Search for the cell housing the specified text and yield its [x, y] center coordinate. 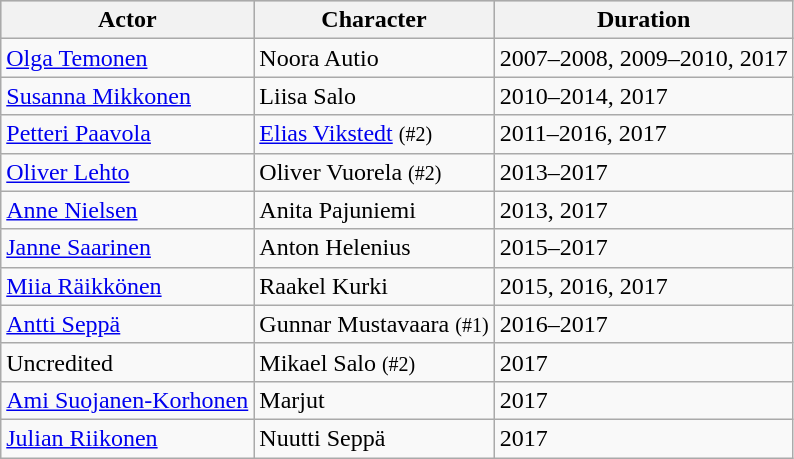
Gunnar Mustavaara (#1) [374, 324]
2011–2016, 2017 [644, 134]
2016–2017 [644, 324]
2013, 2017 [644, 210]
Oliver Vuorela (#2) [374, 172]
Uncredited [128, 362]
Oliver Lehto [128, 172]
Anita Pajuniemi [374, 210]
2015, 2016, 2017 [644, 286]
Raakel Kurki [374, 286]
Liisa Salo [374, 96]
Julian Riikonen [128, 438]
Susanna Mikkonen [128, 96]
Noora Autio [374, 58]
2010–2014, 2017 [644, 96]
Petteri Paavola [128, 134]
2015–2017 [644, 248]
Elias Vikstedt (#2) [374, 134]
Actor [128, 20]
2007–2008, 2009–2010, 2017 [644, 58]
Miia Räikkönen [128, 286]
Mikael Salo (#2) [374, 362]
Janne Saarinen [128, 248]
Anne Nielsen [128, 210]
Antti Seppä [128, 324]
Anton Helenius [374, 248]
Nuutti Seppä [374, 438]
Olga Temonen [128, 58]
Marjut [374, 400]
Ami Suojanen-Korhonen [128, 400]
Duration [644, 20]
Character [374, 20]
2013–2017 [644, 172]
